Extract the [X, Y] coordinate from the center of the cell holding the provided text.  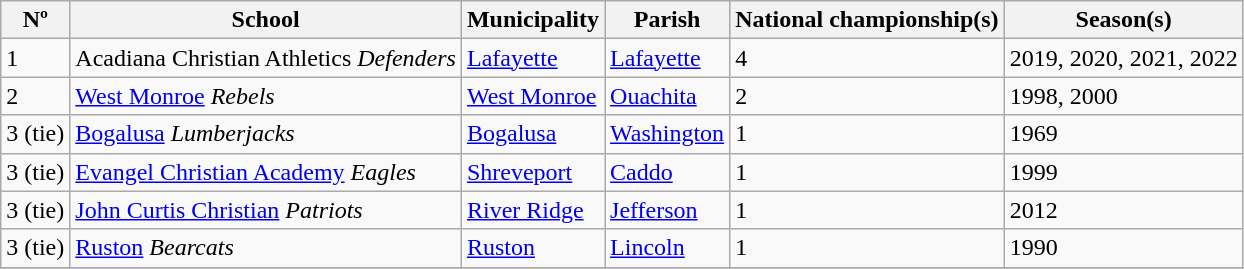
School [266, 20]
Municipality [532, 20]
Lincoln [668, 248]
1998, 2000 [1124, 96]
Nº [36, 20]
National championship(s) [867, 20]
Caddo [668, 172]
2019, 2020, 2021, 2022 [1124, 58]
4 [867, 58]
1999 [1124, 172]
Ruston Bearcats [266, 248]
1969 [1124, 134]
Bogalusa [532, 134]
River Ridge [532, 210]
West Monroe [532, 96]
1990 [1124, 248]
Washington [668, 134]
Ruston [532, 248]
Parish [668, 20]
Evangel Christian Academy Eagles [266, 172]
Season(s) [1124, 20]
Ouachita [668, 96]
Shreveport [532, 172]
West Monroe Rebels [266, 96]
Bogalusa Lumberjacks [266, 134]
Jefferson [668, 210]
John Curtis Christian Patriots [266, 210]
Acadiana Christian Athletics Defenders [266, 58]
2012 [1124, 210]
